Extract the [X, Y] coordinate from the center of the cell holding the provided text.  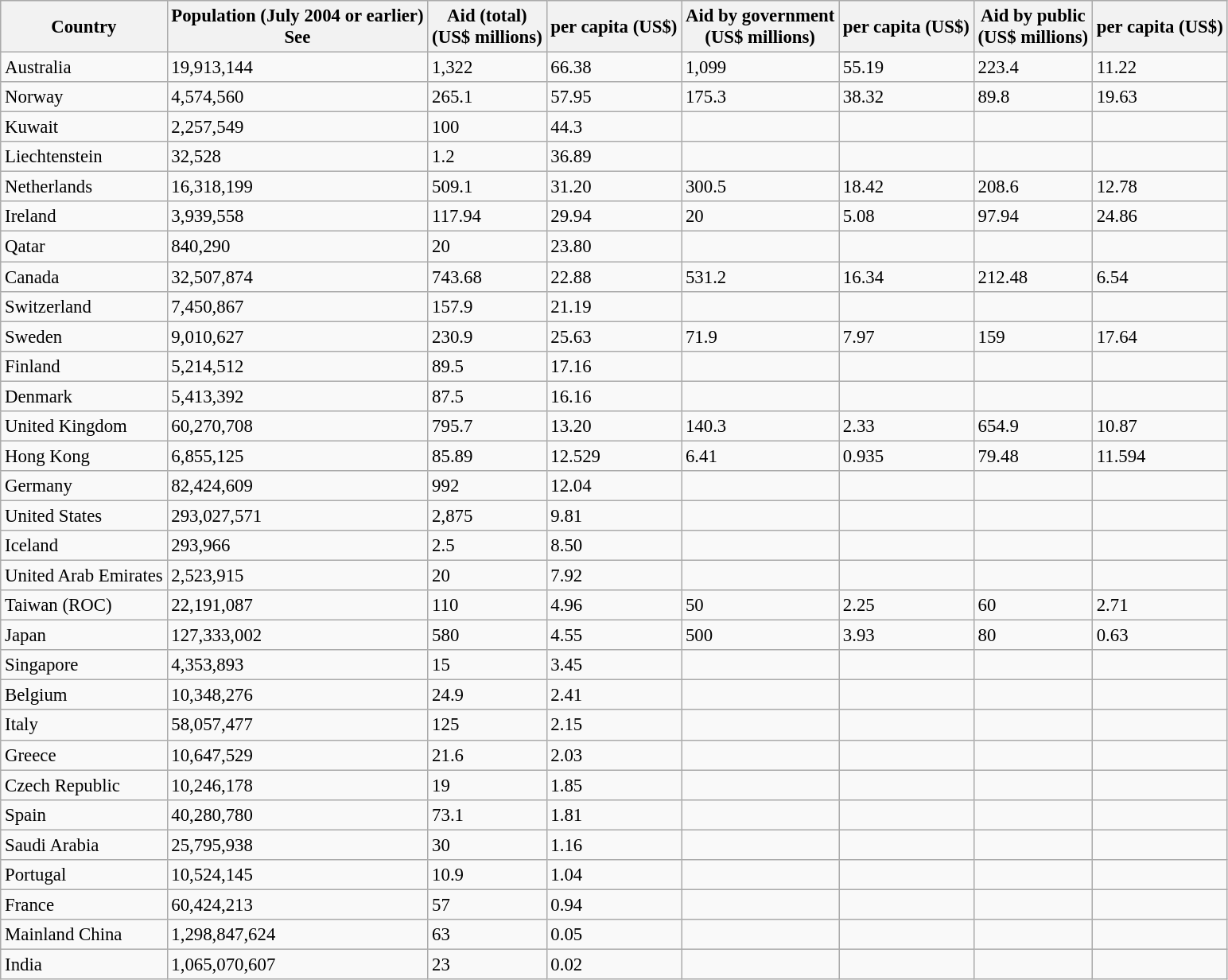
6.41 [760, 456]
France [84, 904]
2.25 [907, 605]
Greece [84, 755]
1,099 [760, 68]
9,010,627 [297, 336]
57.95 [614, 97]
2.03 [614, 755]
21.19 [614, 306]
7.97 [907, 336]
85.89 [487, 456]
2.41 [614, 695]
Population (July 2004 or earlier) See [297, 27]
Norway [84, 97]
127,333,002 [297, 636]
66.38 [614, 68]
Liechtenstein [84, 157]
18.42 [907, 187]
3.93 [907, 636]
89.5 [487, 366]
25.63 [614, 336]
Spain [84, 815]
87.5 [487, 396]
1,322 [487, 68]
157.9 [487, 306]
89.8 [1032, 97]
10,348,276 [297, 695]
10.87 [1160, 426]
16.34 [907, 277]
Country [84, 27]
4.96 [614, 605]
3,939,558 [297, 217]
230.9 [487, 336]
50 [760, 605]
80 [1032, 636]
38.32 [907, 97]
10,647,529 [297, 755]
57 [487, 904]
2,523,915 [297, 576]
19,913,144 [297, 68]
159 [1032, 336]
Aid (total) (US$ millions) [487, 27]
2.33 [907, 426]
3.45 [614, 665]
4,353,893 [297, 665]
Hong Kong [84, 456]
7.92 [614, 576]
Aid by public(US$ millions) [1032, 27]
31.20 [614, 187]
Portugal [84, 875]
6,855,125 [297, 456]
32,528 [297, 157]
1,298,847,624 [297, 935]
531.2 [760, 277]
840,290 [297, 247]
293,027,571 [297, 515]
0.94 [614, 904]
1.16 [614, 845]
2,257,549 [297, 127]
Netherlands [84, 187]
Finland [84, 366]
60 [1032, 605]
97.94 [1032, 217]
12.529 [614, 456]
1.81 [614, 815]
16,318,199 [297, 187]
223.4 [1032, 68]
82,424,609 [297, 486]
13.20 [614, 426]
73.1 [487, 815]
15 [487, 665]
19 [487, 785]
10,524,145 [297, 875]
0.935 [907, 456]
Japan [84, 636]
175.3 [760, 97]
United States [84, 515]
5,214,512 [297, 366]
265.1 [487, 97]
Sweden [84, 336]
12.78 [1160, 187]
2,875 [487, 515]
Denmark [84, 396]
India [84, 964]
Taiwan (ROC) [84, 605]
60,424,213 [297, 904]
79.48 [1032, 456]
1.04 [614, 875]
55.19 [907, 68]
795.7 [487, 426]
654.9 [1032, 426]
71.9 [760, 336]
29.94 [614, 217]
4.55 [614, 636]
32,507,874 [297, 277]
208.6 [1032, 187]
11.22 [1160, 68]
63 [487, 935]
Australia [84, 68]
992 [487, 486]
12.04 [614, 486]
5.08 [907, 217]
Canada [84, 277]
2.71 [1160, 605]
22,191,087 [297, 605]
125 [487, 725]
580 [487, 636]
1,065,070,607 [297, 964]
36.89 [614, 157]
117.94 [487, 217]
23.80 [614, 247]
Aid by government(US$ millions) [760, 27]
1.2 [487, 157]
11.594 [1160, 456]
40,280,780 [297, 815]
140.3 [760, 426]
17.64 [1160, 336]
Italy [84, 725]
17.16 [614, 366]
21.6 [487, 755]
110 [487, 605]
100 [487, 127]
58,057,477 [297, 725]
2.15 [614, 725]
Ireland [84, 217]
Qatar [84, 247]
Kuwait [84, 127]
293,966 [297, 546]
Saudi Arabia [84, 845]
44.3 [614, 127]
5,413,392 [297, 396]
Belgium [84, 695]
19.63 [1160, 97]
23 [487, 964]
1.85 [614, 785]
9.81 [614, 515]
10,246,178 [297, 785]
4,574,560 [297, 97]
25,795,938 [297, 845]
30 [487, 845]
10.9 [487, 875]
743.68 [487, 277]
0.02 [614, 964]
United Arab Emirates [84, 576]
212.48 [1032, 277]
Switzerland [84, 306]
8.50 [614, 546]
United Kingdom [84, 426]
500 [760, 636]
24.9 [487, 695]
Iceland [84, 546]
0.63 [1160, 636]
22.88 [614, 277]
6.54 [1160, 277]
2.5 [487, 546]
24.86 [1160, 217]
0.05 [614, 935]
Czech Republic [84, 785]
Mainland China [84, 935]
Germany [84, 486]
509.1 [487, 187]
60,270,708 [297, 426]
300.5 [760, 187]
7,450,867 [297, 306]
Singapore [84, 665]
16.16 [614, 396]
